Return the (x, y) coordinate for the center point of the cell that contains the specified text.  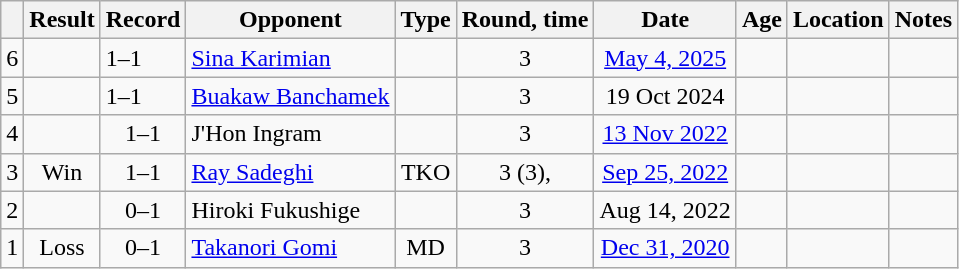
2 (12, 210)
Date (665, 20)
19 Oct 2024 (665, 96)
MD (426, 248)
Result (62, 20)
Ray Sadeghi (290, 172)
Age (762, 20)
13 Nov 2022 (665, 134)
Win (62, 172)
Aug 14, 2022 (665, 210)
Round, time (525, 20)
4 (12, 134)
6 (12, 58)
Sina Karimian (290, 58)
5 (12, 96)
Notes (923, 20)
TKO (426, 172)
Type (426, 20)
Takanori Gomi (290, 248)
Sep 25, 2022 (665, 172)
Dec 31, 2020 (665, 248)
3 (3), (525, 172)
Location (838, 20)
J'Hon Ingram (290, 134)
Hiroki Fukushige (290, 210)
Buakaw Banchamek (290, 96)
Opponent (290, 20)
May 4, 2025 (665, 58)
Record (143, 20)
1 (12, 248)
Loss (62, 248)
